Find where the given text appears and provide that cell's center as [x, y] coordinate. 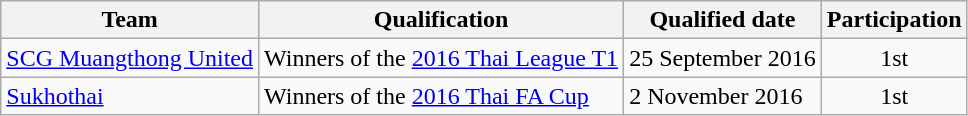
Team [130, 20]
Qualification [440, 20]
Qualified date [723, 20]
Winners of the 2016 Thai FA Cup [440, 96]
2 November 2016 [723, 96]
Winners of the 2016 Thai League T1 [440, 58]
25 September 2016 [723, 58]
Participation [894, 20]
SCG Muangthong United [130, 58]
Sukhothai [130, 96]
